Return the (x, y) coordinate for the center point of the cell that contains the specified text.  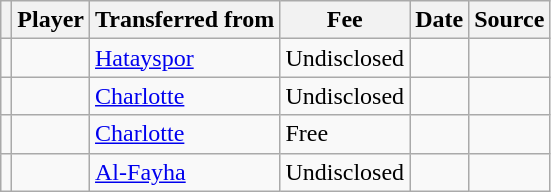
Al-Fayha (185, 172)
Transferred from (185, 20)
Date (440, 20)
Player (51, 20)
Fee (345, 20)
Free (345, 134)
Source (510, 20)
Hatayspor (185, 58)
